Return [x, y] of the center of cell containing provided text 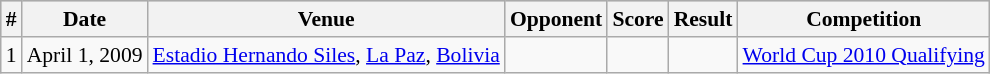
1 [12, 55]
World Cup 2010 Qualifying [864, 55]
Venue [326, 19]
# [12, 19]
Score [638, 19]
Result [704, 19]
Opponent [556, 19]
Competition [864, 19]
Estadio Hernando Siles, La Paz, Bolivia [326, 55]
Date [85, 19]
April 1, 2009 [85, 55]
